Scan for the cell matching the given text and deliver its [X, Y] coordinate at center. 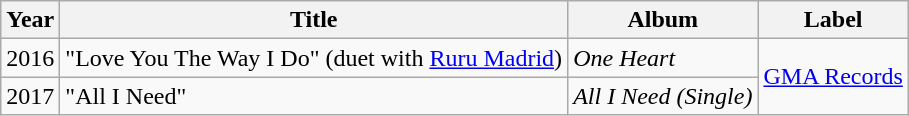
"Love You The Way I Do" (duet with Ruru Madrid) [314, 58]
2017 [30, 96]
"All I Need" [314, 96]
Album [663, 20]
Label [833, 20]
Year [30, 20]
All I Need (Single) [663, 96]
One Heart [663, 58]
Title [314, 20]
GMA Records [833, 77]
2016 [30, 58]
